Find where the given text appears and provide that cell's center as (X, Y) coordinate. 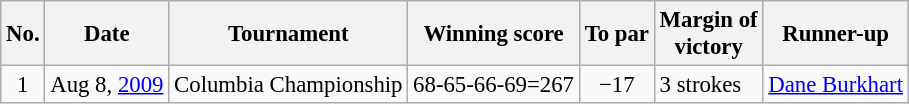
Tournament (288, 34)
Dane Burkhart (836, 85)
To par (616, 34)
No. (23, 34)
−17 (616, 85)
Margin ofvictory (708, 34)
1 (23, 85)
3 strokes (708, 85)
Columbia Championship (288, 85)
Aug 8, 2009 (107, 85)
68-65-66-69=267 (494, 85)
Winning score (494, 34)
Runner-up (836, 34)
Date (107, 34)
